Identify which cell holds the provided text, then report its [X, Y] central coordinate. 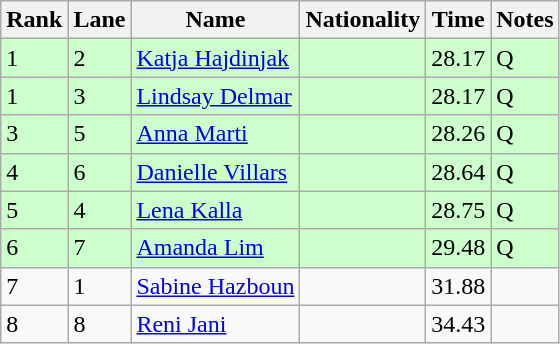
2 [100, 58]
28.26 [458, 134]
Time [458, 20]
28.64 [458, 172]
Sabine Hazboun [216, 286]
31.88 [458, 286]
29.48 [458, 248]
Lena Kalla [216, 210]
Danielle Villars [216, 172]
Nationality [363, 20]
Lane [100, 20]
Amanda Lim [216, 248]
Notes [525, 20]
Anna Marti [216, 134]
Name [216, 20]
Lindsay Delmar [216, 96]
Rank [34, 20]
34.43 [458, 324]
28.75 [458, 210]
Reni Jani [216, 324]
Katja Hajdinjak [216, 58]
